Scan for the cell matching the given text and deliver its [x, y] coordinate at center. 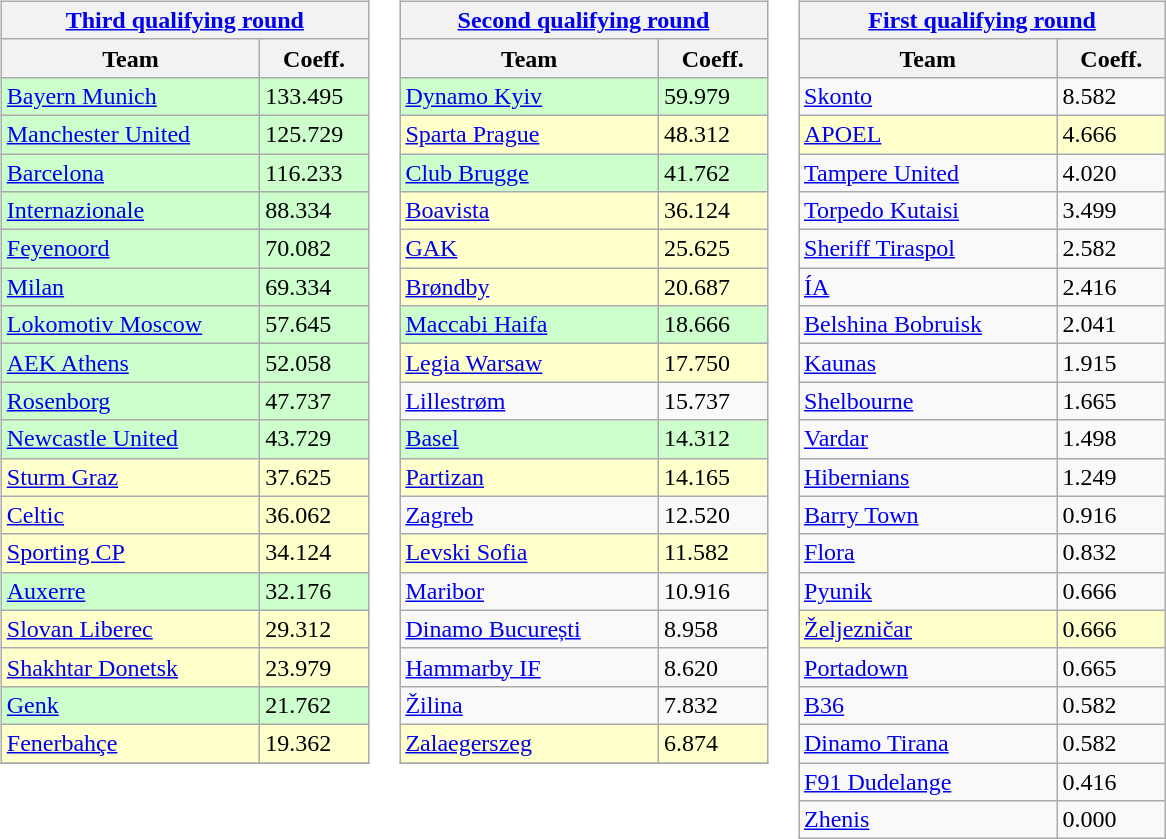
Hammarby IF [530, 667]
32.176 [314, 591]
First qualifying round [982, 20]
34.124 [314, 553]
Celtic [130, 515]
19.362 [314, 743]
8.582 [1112, 96]
Shakhtar Donetsk [130, 667]
116.233 [314, 173]
47.737 [314, 401]
Skonto [928, 96]
4.020 [1112, 173]
Sturm Graz [130, 477]
0.665 [1112, 667]
Vardar [928, 439]
8.620 [712, 667]
0.416 [1112, 781]
4.666 [1112, 134]
Tampere United [928, 173]
133.495 [314, 96]
1.249 [1112, 477]
10.916 [712, 591]
Brøndby [530, 287]
20.687 [712, 287]
Milan [130, 287]
Barcelona [130, 173]
Lokomotiv Moscow [130, 325]
Belshina Bobruisk [928, 325]
Maribor [530, 591]
Feyenoord [130, 249]
36.062 [314, 515]
2.416 [1112, 287]
14.165 [712, 477]
Lillestrøm [530, 401]
29.312 [314, 629]
Club Brugge [530, 173]
Newcastle United [130, 439]
14.312 [712, 439]
Flora [928, 553]
69.334 [314, 287]
52.058 [314, 363]
Rosenborg [130, 401]
11.582 [712, 553]
8.958 [712, 629]
125.729 [314, 134]
F91 Dudelange [928, 781]
Basel [530, 439]
23.979 [314, 667]
48.312 [712, 134]
Žilina [530, 705]
7.832 [712, 705]
Dynamo Kyiv [530, 96]
Bayern Munich [130, 96]
0.832 [1112, 553]
0.000 [1112, 820]
59.979 [712, 96]
B36 [928, 705]
41.762 [712, 173]
Hibernians [928, 477]
0.916 [1112, 515]
Željezničar [928, 629]
21.762 [314, 705]
AEK Athens [130, 363]
6.874 [712, 743]
APOEL [928, 134]
57.645 [314, 325]
Third qualifying round [184, 20]
17.750 [712, 363]
Second qualifying round [584, 20]
Dinamo Tirana [928, 743]
18.666 [712, 325]
2.582 [1112, 249]
Torpedo Kutaisi [928, 211]
88.334 [314, 211]
Shelbourne [928, 401]
37.625 [314, 477]
Maccabi Haifa [530, 325]
36.124 [712, 211]
Manchester United [130, 134]
1.498 [1112, 439]
Sparta Prague [530, 134]
12.520 [712, 515]
Levski Sofia [530, 553]
70.082 [314, 249]
Internazionale [130, 211]
1.915 [1112, 363]
Sheriff Tiraspol [928, 249]
Slovan Liberec [130, 629]
Partizan [530, 477]
Zalaegerszeg [530, 743]
Pyunik [928, 591]
ÍA [928, 287]
Zhenis [928, 820]
Portadown [928, 667]
Fenerbahçe [130, 743]
2.041 [1112, 325]
Auxerre [130, 591]
Dinamo București [530, 629]
Kaunas [928, 363]
Boavista [530, 211]
Genk [130, 705]
15.737 [712, 401]
25.625 [712, 249]
Zagreb [530, 515]
Sporting CP [130, 553]
1.665 [1112, 401]
3.499 [1112, 211]
GAK [530, 249]
Barry Town [928, 515]
43.729 [314, 439]
Legia Warsaw [530, 363]
